Find where the given text appears and provide that cell's center as (x, y) coordinate. 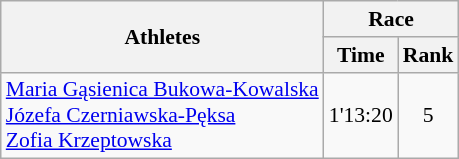
Time (361, 55)
5 (428, 116)
1'13:20 (361, 116)
Race (392, 19)
Rank (428, 55)
Athletes (162, 36)
Maria Gąsienica Bukowa-KowalskaJózefa Czerniawska-PęksaZofia Krzeptowska (162, 116)
